Capture the cell that displays the provided text and extract its (x, y) central coordinate. 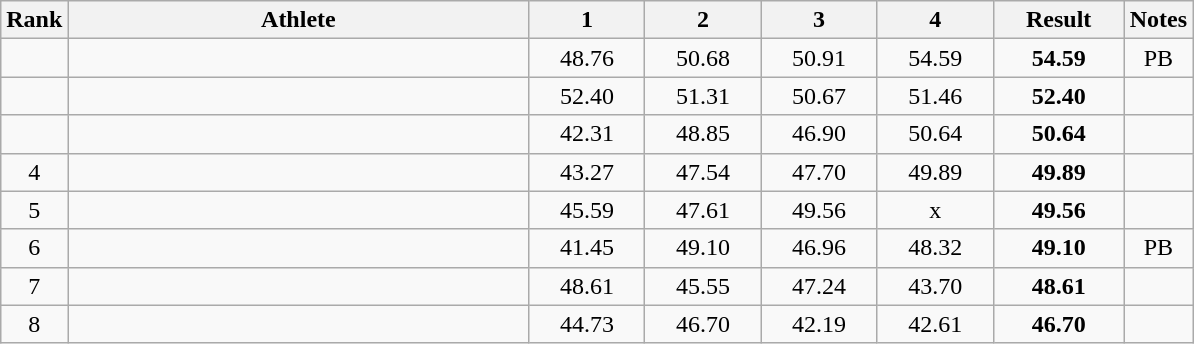
47.61 (703, 210)
42.19 (819, 324)
48.76 (587, 58)
41.45 (587, 248)
50.67 (819, 96)
43.70 (935, 286)
Athlete (298, 20)
Rank (34, 20)
48.85 (703, 134)
Result (1058, 20)
47.54 (703, 172)
47.70 (819, 172)
7 (34, 286)
48.32 (935, 248)
3 (819, 20)
6 (34, 248)
42.31 (587, 134)
45.59 (587, 210)
x (935, 210)
5 (34, 210)
43.27 (587, 172)
51.46 (935, 96)
44.73 (587, 324)
47.24 (819, 286)
45.55 (703, 286)
51.31 (703, 96)
8 (34, 324)
46.96 (819, 248)
50.91 (819, 58)
Notes (1158, 20)
50.68 (703, 58)
42.61 (935, 324)
1 (587, 20)
46.90 (819, 134)
2 (703, 20)
